Scan for the cell matching the given text and deliver its [X, Y] coordinate at center. 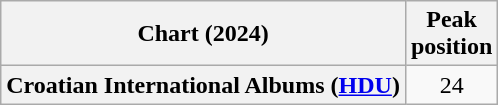
Croatian International Albums (HDU) [204, 85]
Chart (2024) [204, 34]
24 [451, 85]
Peakposition [451, 34]
